Extract the [x, y] coordinate from the center of the cell holding the provided text.  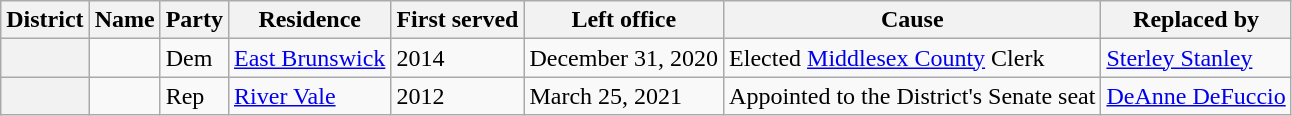
March 25, 2021 [624, 96]
2012 [458, 96]
First served [458, 20]
Replaced by [1196, 20]
Elected Middlesex County Clerk [912, 58]
Name [124, 20]
DeAnne DeFuccio [1196, 96]
East Brunswick [310, 58]
Cause [912, 20]
Sterley Stanley [1196, 58]
Residence [310, 20]
Rep [194, 96]
Party [194, 20]
Appointed to the District's Senate seat [912, 96]
District [45, 20]
December 31, 2020 [624, 58]
Dem [194, 58]
River Vale [310, 96]
Left office [624, 20]
2014 [458, 58]
